Capture the cell that displays the provided text and extract its [x, y] central coordinate. 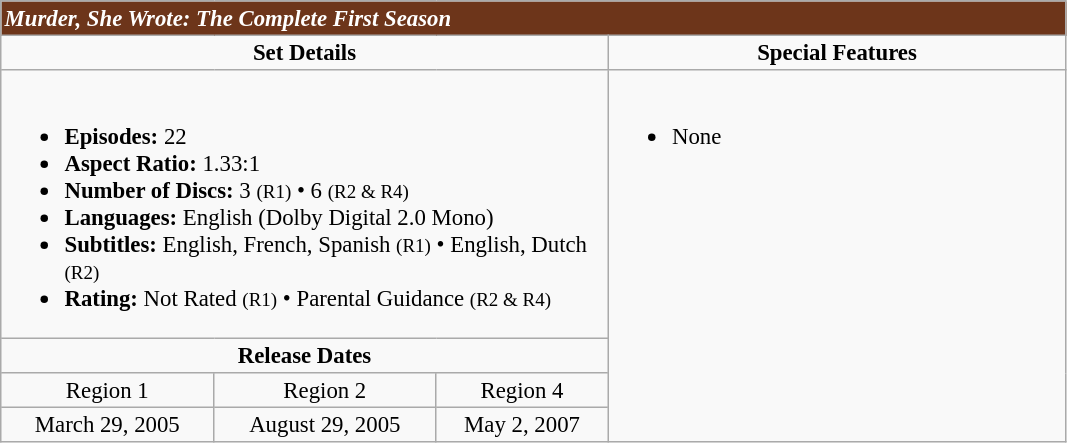
May 2, 2007 [522, 425]
August 29, 2005 [325, 425]
Region 2 [325, 390]
Set Details [305, 52]
Region 4 [522, 390]
Release Dates [305, 356]
Region 1 [108, 390]
March 29, 2005 [108, 425]
Murder, She Wrote: The Complete First Season [534, 18]
None [837, 256]
Special Features [837, 52]
